Output the (X, Y) coordinate of the center of the cell containing the given text.  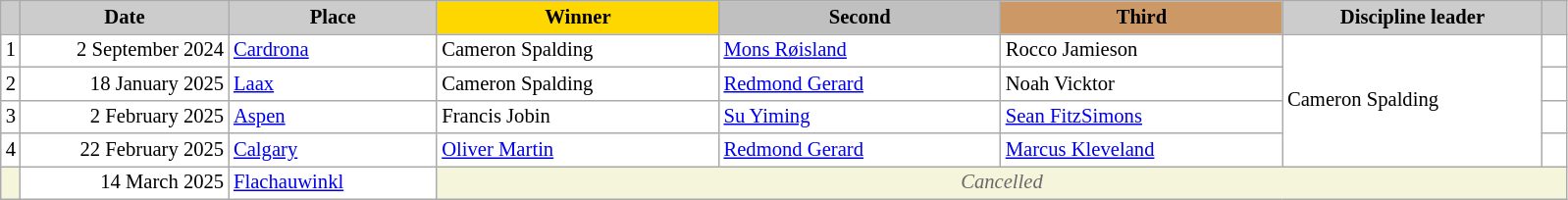
Oliver Martin (577, 150)
2 February 2025 (125, 117)
Cancelled (1001, 182)
Second (860, 17)
Francis Jobin (577, 117)
4 (11, 150)
14 March 2025 (125, 182)
Discipline leader (1413, 17)
Mons Røisland (860, 50)
Winner (577, 17)
Date (125, 17)
22 February 2025 (125, 150)
Calgary (333, 150)
Sean FitzSimons (1142, 117)
Su Yiming (860, 117)
Cardrona (333, 50)
Aspen (333, 117)
Flachauwinkl (333, 182)
Noah Vicktor (1142, 83)
2 September 2024 (125, 50)
3 (11, 117)
Rocco Jamieson (1142, 50)
1 (11, 50)
2 (11, 83)
Laax (333, 83)
Place (333, 17)
Marcus Kleveland (1142, 150)
Third (1142, 17)
18 January 2025 (125, 83)
